Provide the [X, Y] coordinate of the cell's center where the given text is located.  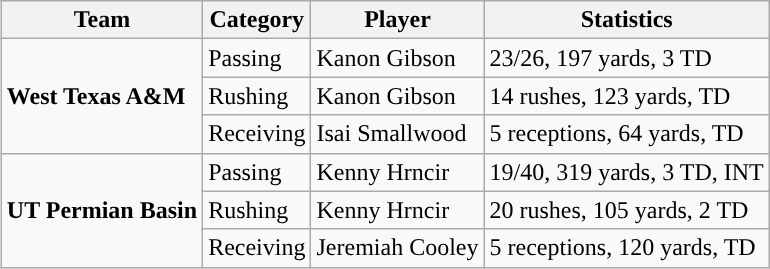
23/26, 197 yards, 3 TD [626, 58]
West Texas A&M [102, 96]
19/40, 319 yards, 3 TD, INT [626, 172]
Team [102, 20]
Statistics [626, 20]
Jeremiah Cooley [398, 248]
UT Permian Basin [102, 210]
14 rushes, 123 yards, TD [626, 96]
Category [257, 20]
5 receptions, 120 yards, TD [626, 248]
Isai Smallwood [398, 134]
20 rushes, 105 yards, 2 TD [626, 210]
5 receptions, 64 yards, TD [626, 134]
Player [398, 20]
